Scan for the cell matching the given text and deliver its [X, Y] coordinate at center. 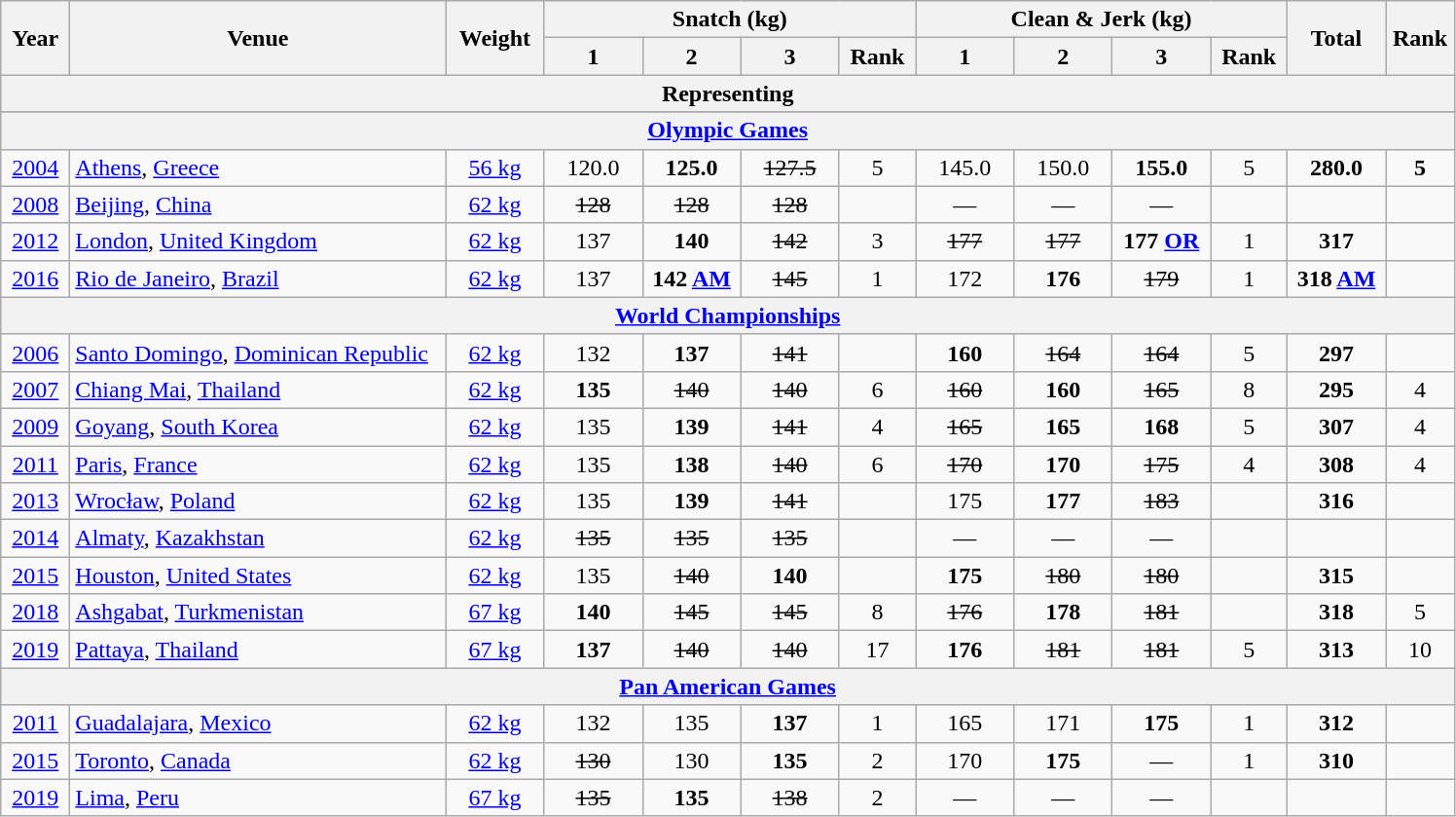
Pan American Games [728, 687]
295 [1335, 390]
142 [790, 241]
177 OR [1162, 241]
280.0 [1335, 167]
2018 [35, 613]
317 [1335, 241]
308 [1335, 464]
Ashgabat, Turkmenistan [258, 613]
142 AM [691, 279]
178 [1063, 613]
Athens, Greece [258, 167]
London, United Kingdom [258, 241]
Representing [728, 93]
127.5 [790, 167]
Goyang, South Korea [258, 427]
315 [1335, 576]
313 [1335, 650]
Santo Domingo, Dominican Republic [258, 353]
Rio de Janeiro, Brazil [258, 279]
2013 [35, 501]
2004 [35, 167]
2009 [35, 427]
310 [1335, 761]
297 [1335, 353]
56 kg [494, 167]
Lima, Peru [258, 798]
Clean & Jerk (kg) [1102, 19]
Weight [494, 38]
Houston, United States [258, 576]
145.0 [965, 167]
Snatch (kg) [730, 19]
179 [1162, 279]
Paris, France [258, 464]
Toronto, Canada [258, 761]
318 [1335, 613]
2008 [35, 204]
318 AM [1335, 279]
2006 [35, 353]
World Championships [728, 316]
150.0 [1063, 167]
168 [1162, 427]
125.0 [691, 167]
120.0 [594, 167]
Olympic Games [728, 130]
Chiang Mai, Thailand [258, 390]
2007 [35, 390]
171 [1063, 724]
10 [1421, 650]
172 [965, 279]
2014 [35, 538]
316 [1335, 501]
Almaty, Kazakhstan [258, 538]
Venue [258, 38]
312 [1335, 724]
17 [878, 650]
Beijing, China [258, 204]
155.0 [1162, 167]
307 [1335, 427]
2012 [35, 241]
183 [1162, 501]
2016 [35, 279]
Year [35, 38]
Guadalajara, Mexico [258, 724]
Total [1335, 38]
Pattaya, Thailand [258, 650]
Wrocław, Poland [258, 501]
